Identify which cell holds the provided text, then report its [X, Y] central coordinate. 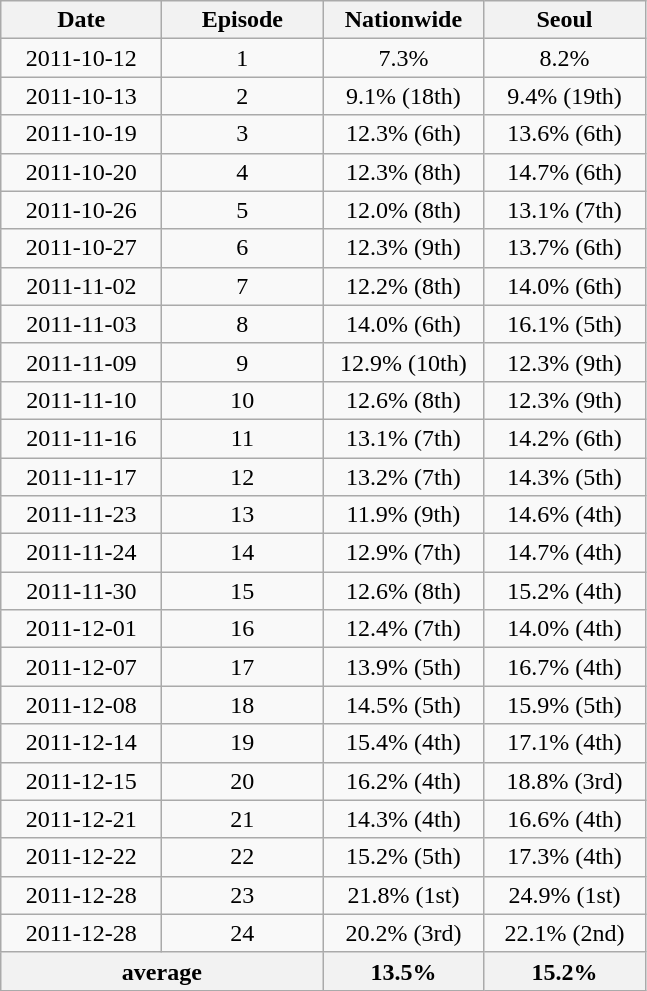
2011-12-01 [82, 629]
Seoul [564, 20]
15.9% (5th) [564, 705]
8 [242, 324]
12.3% (6th) [404, 134]
20 [242, 781]
22.1% (2nd) [564, 933]
17.3% (4th) [564, 857]
12 [242, 477]
16 [242, 629]
2011-12-22 [82, 857]
17 [242, 667]
Episode [242, 20]
3 [242, 134]
2011-10-20 [82, 172]
21 [242, 819]
9.4% (19th) [564, 96]
22 [242, 857]
2011-11-23 [82, 515]
1 [242, 58]
14.5% (5th) [404, 705]
18 [242, 705]
14.3% (4th) [404, 819]
2011-10-26 [82, 210]
13.7% (6th) [564, 248]
2011-11-10 [82, 400]
20.2% (3rd) [404, 933]
2011-11-30 [82, 591]
average [162, 971]
2011-10-27 [82, 248]
13.9% (5th) [404, 667]
14.7% (6th) [564, 172]
24.9% (1st) [564, 895]
7.3% [404, 58]
2011-11-09 [82, 362]
7 [242, 286]
15.2% (4th) [564, 591]
11.9% (9th) [404, 515]
24 [242, 933]
14.3% (5th) [564, 477]
9 [242, 362]
6 [242, 248]
14.6% (4th) [564, 515]
2011-12-14 [82, 743]
12.4% (7th) [404, 629]
13.6% (6th) [564, 134]
13.5% [404, 971]
Date [82, 20]
12.9% (10th) [404, 362]
2011-10-13 [82, 96]
15 [242, 591]
12.9% (7th) [404, 553]
13.2% (7th) [404, 477]
12.0% (8th) [404, 210]
8.2% [564, 58]
16.7% (4th) [564, 667]
9.1% (18th) [404, 96]
5 [242, 210]
12.3% (8th) [404, 172]
14.7% (4th) [564, 553]
15.4% (4th) [404, 743]
2011-10-12 [82, 58]
12.2% (8th) [404, 286]
2 [242, 96]
2011-11-02 [82, 286]
2011-11-16 [82, 438]
2011-11-17 [82, 477]
14 [242, 553]
16.1% (5th) [564, 324]
23 [242, 895]
16.2% (4th) [404, 781]
10 [242, 400]
18.8% (3rd) [564, 781]
13 [242, 515]
15.2% [564, 971]
14.2% (6th) [564, 438]
16.6% (4th) [564, 819]
2011-11-03 [82, 324]
14.0% (4th) [564, 629]
2011-11-24 [82, 553]
4 [242, 172]
19 [242, 743]
2011-12-15 [82, 781]
17.1% (4th) [564, 743]
Nationwide [404, 20]
2011-12-07 [82, 667]
2011-12-08 [82, 705]
2011-10-19 [82, 134]
2011-12-21 [82, 819]
21.8% (1st) [404, 895]
11 [242, 438]
15.2% (5th) [404, 857]
